Determine the (x, y) coordinate at the center of the cell enclosing the given text.  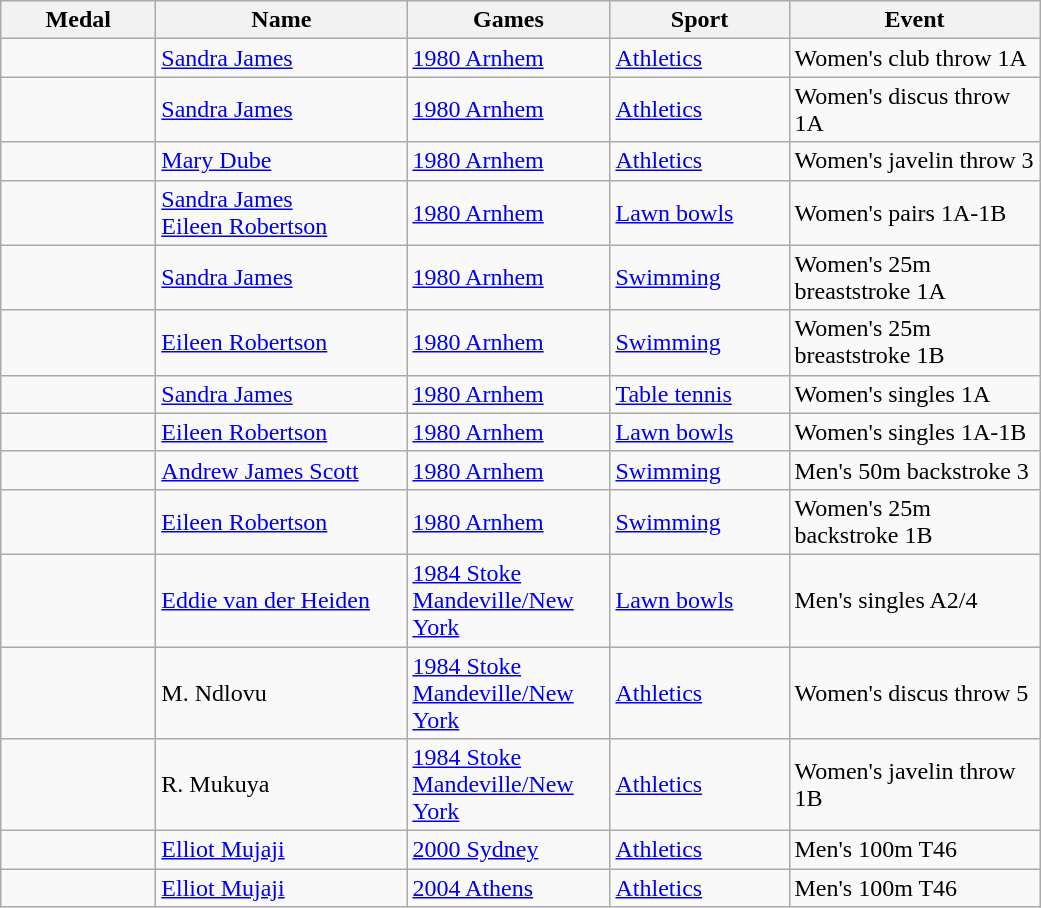
Women's 25m breaststroke 1B (914, 342)
R. Mukuya (282, 785)
2000 Sydney (508, 850)
Women's singles 1A (914, 394)
Women's discus throw 5 (914, 692)
Sandra James Eileen Robertson (282, 212)
Eddie van der Heiden (282, 600)
Men's singles A2/4 (914, 600)
Andrew James Scott (282, 470)
Women's javelin throw 3 (914, 161)
Women's singles 1A-1B (914, 432)
Women's discus throw 1A (914, 110)
Event (914, 20)
Men's 50m backstroke 3 (914, 470)
M. Ndlovu (282, 692)
Name (282, 20)
Women's club throw 1A (914, 58)
Women's 25m breaststroke 1A (914, 278)
Sport (700, 20)
2004 Athens (508, 888)
Women's pairs 1A-1B (914, 212)
Mary Dube (282, 161)
Medal (78, 20)
Women's javelin throw 1B (914, 785)
Women's 25m backstroke 1B (914, 522)
Table tennis (700, 394)
Games (508, 20)
